From the cell containing the given text, extract its center point as (X, Y) coordinate. 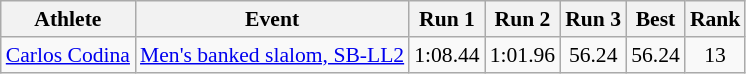
Men's banked slalom, SB-LL2 (272, 55)
13 (716, 55)
Run 1 (446, 19)
Run 2 (522, 19)
1:08.44 (446, 55)
Rank (716, 19)
Best (656, 19)
Carlos Codina (68, 55)
1:01.96 (522, 55)
Athlete (68, 19)
Event (272, 19)
Run 3 (593, 19)
